Capture the cell that displays the provided text and extract its (x, y) central coordinate. 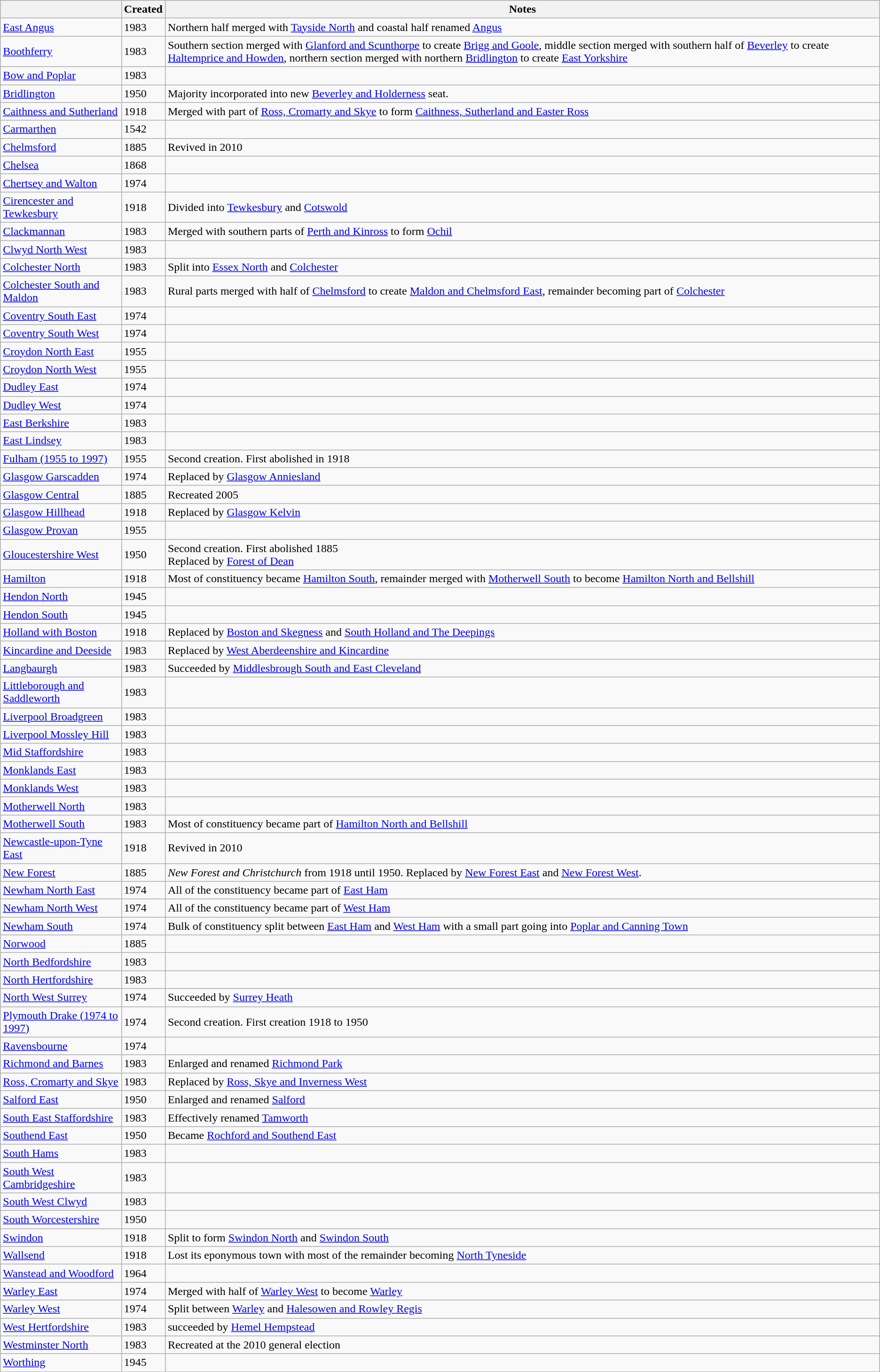
All of the constituency became part of East Ham (522, 890)
Littleborough and Saddleworth (61, 693)
Effectively renamed Tamworth (522, 1117)
Warley East (61, 1291)
North West Surrey (61, 998)
Liverpool Broadgreen (61, 717)
Carmarthen (61, 129)
Motherwell South (61, 824)
Rural parts merged with half of Chelmsford to create Maldon and Chelmsford East, remainder becoming part of Colchester (522, 291)
New Forest (61, 873)
Most of constituency became part of Hamilton North and Bellshill (522, 824)
East Lindsey (61, 441)
All of the constituency became part of West Ham (522, 908)
Langbaurgh (61, 668)
Enlarged and renamed Richmond Park (522, 1064)
Majority incorporated into new Beverley and Holderness seat. (522, 94)
Bridlington (61, 94)
1868 (143, 165)
Recreated 2005 (522, 494)
Created (143, 9)
Chertsey and Walton (61, 183)
North Bedfordshire (61, 962)
Swindon (61, 1238)
Clwyd North West (61, 249)
Plymouth Drake (1974 to 1997) (61, 1021)
South West Clwyd (61, 1202)
Colchester North (61, 267)
Norwood (61, 944)
New Forest and Christchurch from 1918 until 1950. Replaced by New Forest East and New Forest West. (522, 873)
Glasgow Central (61, 494)
Replaced by Glasgow Kelvin (522, 512)
Ravensbourne (61, 1046)
South Hams (61, 1153)
Notes (522, 9)
Dudley West (61, 405)
Second creation. First abolished in 1918 (522, 459)
Monklands East (61, 770)
Newham North West (61, 908)
Became Rochford and Southend East (522, 1135)
South West Cambridgeshire (61, 1177)
Second creation. First creation 1918 to 1950 (522, 1021)
Kincardine and Deeside (61, 650)
Hendon South (61, 615)
Worthing (61, 1363)
Fulham (1955 to 1997) (61, 459)
Replaced by West Aberdeenshire and Kincardine (522, 650)
Merged with half of Warley West to become Warley (522, 1291)
Newham North East (61, 890)
Glasgow Garscadden (61, 476)
Croydon North West (61, 369)
Dudley East (61, 387)
Recreated at the 2010 general election (522, 1345)
Replaced by Glasgow Anniesland (522, 476)
Second creation. First abolished 1885 Replaced by Forest of Dean (522, 554)
Caithness and Sutherland (61, 111)
Wanstead and Woodford (61, 1273)
Holland with Boston (61, 632)
Bow and Poplar (61, 76)
Clackmannan (61, 231)
East Berkshire (61, 423)
North Hertfordshire (61, 980)
Coventry South East (61, 316)
Boothferry (61, 52)
Most of constituency became Hamilton South, remainder merged with Motherwell South to become Hamilton North and Bellshill (522, 579)
Enlarged and renamed Salford (522, 1099)
Liverpool Mossley Hill (61, 734)
South East Staffordshire (61, 1117)
Bulk of constituency split between East Ham and West Ham with a small part going into Poplar and Canning Town (522, 926)
Mid Staffordshire (61, 752)
Northern half merged with Tayside North and coastal half renamed Angus (522, 27)
Southend East (61, 1135)
Motherwell North (61, 806)
Glasgow Hillhead (61, 512)
Split between Warley and Halesowen and Rowley Regis (522, 1309)
1964 (143, 1273)
Split into Essex North and Colchester (522, 267)
Hendon North (61, 597)
Lost its eponymous town with most of the remainder becoming North Tyneside (522, 1255)
East Angus (61, 27)
Chelsea (61, 165)
Divided into Tewkesbury and Cotswold (522, 207)
Gloucestershire West (61, 554)
Richmond and Barnes (61, 1064)
Croydon North East (61, 351)
Monklands West (61, 788)
Newham South (61, 926)
Coventry South West (61, 334)
South Worcestershire (61, 1220)
Merged with part of Ross, Cromarty and Skye to form Caithness, Sutherland and Easter Ross (522, 111)
Succeeded by Surrey Heath (522, 998)
Replaced by Ross, Skye and Inverness West (522, 1082)
1542 (143, 129)
Colchester South and Maldon (61, 291)
Merged with southern parts of Perth and Kinross to form Ochil (522, 231)
Ross, Cromarty and Skye (61, 1082)
succeeded by Hemel Hempstead (522, 1327)
Wallsend (61, 1255)
Cirencester and Tewkesbury (61, 207)
Warley West (61, 1309)
Succeeded by Middlesbrough South and East Cleveland (522, 668)
West Hertfordshire (61, 1327)
Chelmsford (61, 147)
Salford East (61, 1099)
Glasgow Provan (61, 530)
Replaced by Boston and Skegness and South Holland and The Deepings (522, 632)
Newcastle-upon-Tyne East (61, 848)
Hamilton (61, 579)
Split to form Swindon North and Swindon South (522, 1238)
Westminster North (61, 1345)
